Find where the given text appears and provide that cell's center as [x, y] coordinate. 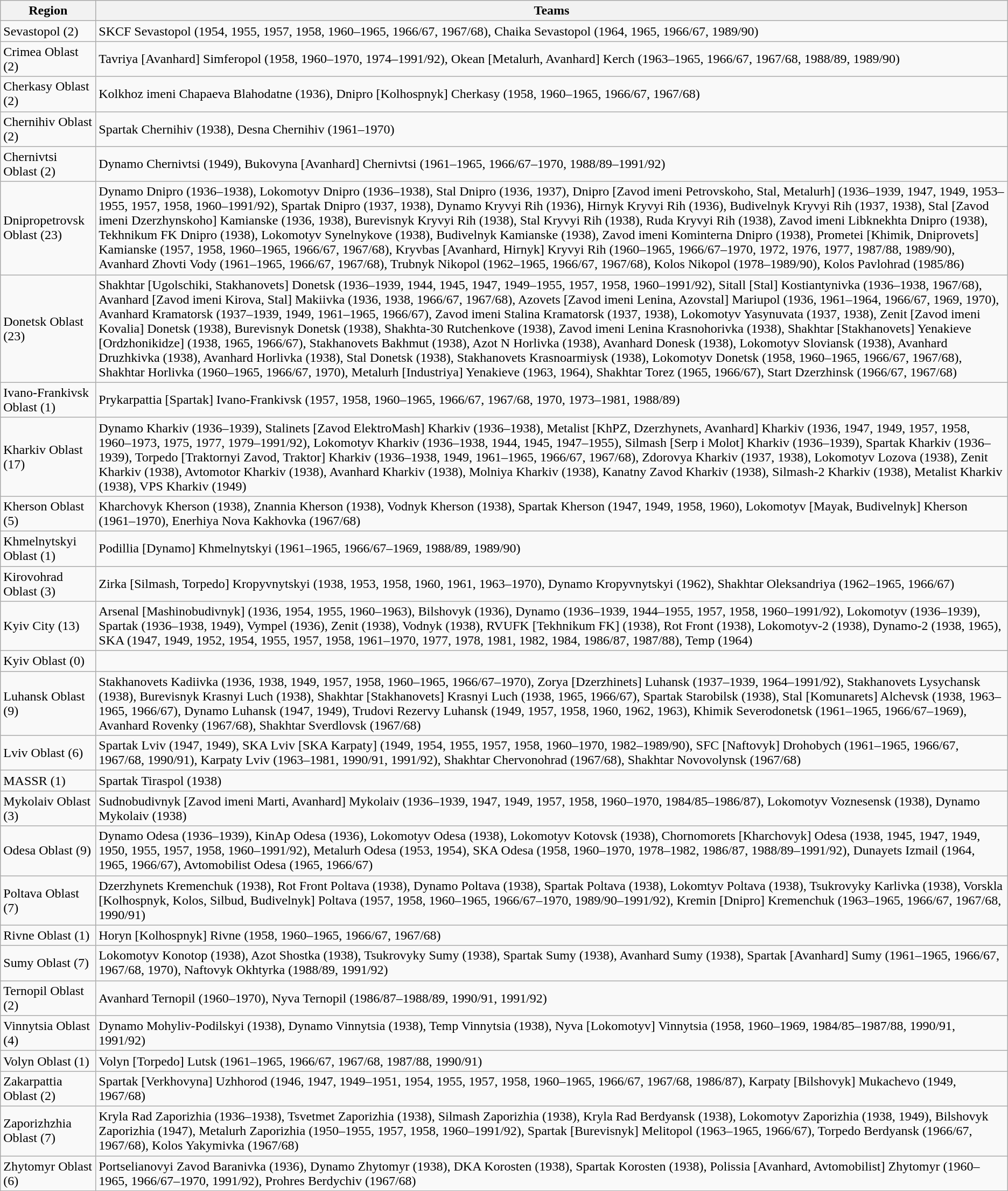
Ternopil Oblast (2) [48, 998]
Lviv Oblast (6) [48, 753]
Kyiv Oblast (0) [48, 661]
Luhansk Oblast (9) [48, 703]
Poltava Oblast (7) [48, 900]
Khmelnytskyi Oblast (1) [48, 548]
Crimea Oblast (2) [48, 59]
Kyiv City (13) [48, 626]
Spartak Tiraspol (1938) [552, 781]
Vinnytsia Oblast (4) [48, 1033]
Sevastopol (2) [48, 31]
Horyn [Kolhospnyk] Rivne (1958, 1960–1965, 1966/67, 1967/68) [552, 935]
Podillia [Dynamo] Khmelnytskyi (1961–1965, 1966/67–1969, 1988/89, 1989/90) [552, 548]
Prykarpattia [Spartak] Ivano-Frankivsk (1957, 1958, 1960–1965, 1966/67, 1967/68, 1970, 1973–1981, 1988/89) [552, 400]
Tavriya [Avanhard] Simferopol (1958, 1960–1970, 1974–1991/92), Okean [Metalurh, Avanhard] Kerch (1963–1965, 1966/67, 1967/68, 1988/89, 1989/90) [552, 59]
Chernivtsi Oblast (2) [48, 164]
Rivne Oblast (1) [48, 935]
Region [48, 11]
Mykolaiv Oblast (3) [48, 809]
Volyn Oblast (1) [48, 1061]
Avanhard Ternopil (1960–1970), Nyva Ternopil (1986/87–1988/89, 1990/91, 1991/92) [552, 998]
Kharkiv Oblast (17) [48, 457]
Zakarpattia Oblast (2) [48, 1089]
Ivano-Frankivsk Oblast (1) [48, 400]
Kherson Oblast (5) [48, 514]
Zaporizhzhia Oblast (7) [48, 1131]
Donetsk Oblast (23) [48, 328]
Spartak Chernihiv (1938), Desna Chernihiv (1961–1970) [552, 129]
Chernihiv Oblast (2) [48, 129]
Cherkasy Oblast (2) [48, 94]
Zhytomyr Oblast (6) [48, 1173]
Dynamo Chernivtsi (1949), Bukovyna [Avanhard] Chernivtsi (1961–1965, 1966/67–1970, 1988/89–1991/92) [552, 164]
Kolkhoz imeni Chapaeva Blahodatne (1936), Dnipro [Kolhospnyk] Cherkasy (1958, 1960–1965, 1966/67, 1967/68) [552, 94]
Dnipropetrovsk Oblast (23) [48, 228]
Volyn [Torpedo] Lutsk (1961–1965, 1966/67, 1967/68, 1987/88, 1990/91) [552, 1061]
Sumy Oblast (7) [48, 963]
SKCF Sevastopol (1954, 1955, 1957, 1958, 1960–1965, 1966/67, 1967/68), Chaika Sevastopol (1964, 1965, 1966/67, 1989/90) [552, 31]
Kirovohrad Oblast (3) [48, 584]
Teams [552, 11]
MASSR (1) [48, 781]
Odesa Oblast (9) [48, 851]
